Locate the cell with the specified text and output its (x, y) center coordinate. 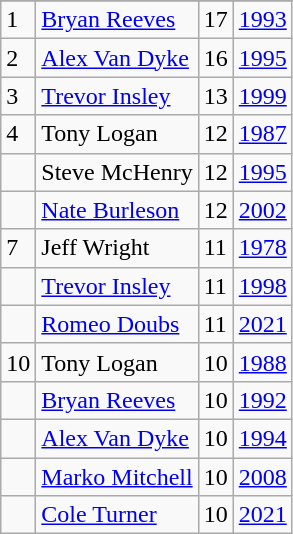
1978 (262, 248)
16 (216, 58)
2 (18, 58)
1993 (262, 20)
2002 (262, 210)
Nate Burleson (117, 210)
4 (18, 134)
1987 (262, 134)
17 (216, 20)
7 (18, 248)
3 (18, 96)
Romeo Doubs (117, 324)
Marko Mitchell (117, 477)
1999 (262, 96)
1994 (262, 438)
Jeff Wright (117, 248)
2008 (262, 477)
Cole Turner (117, 515)
1 (18, 20)
1998 (262, 286)
1988 (262, 362)
1992 (262, 400)
Steve McHenry (117, 172)
13 (216, 96)
